Find where the given text appears and provide that cell's center as (X, Y) coordinate. 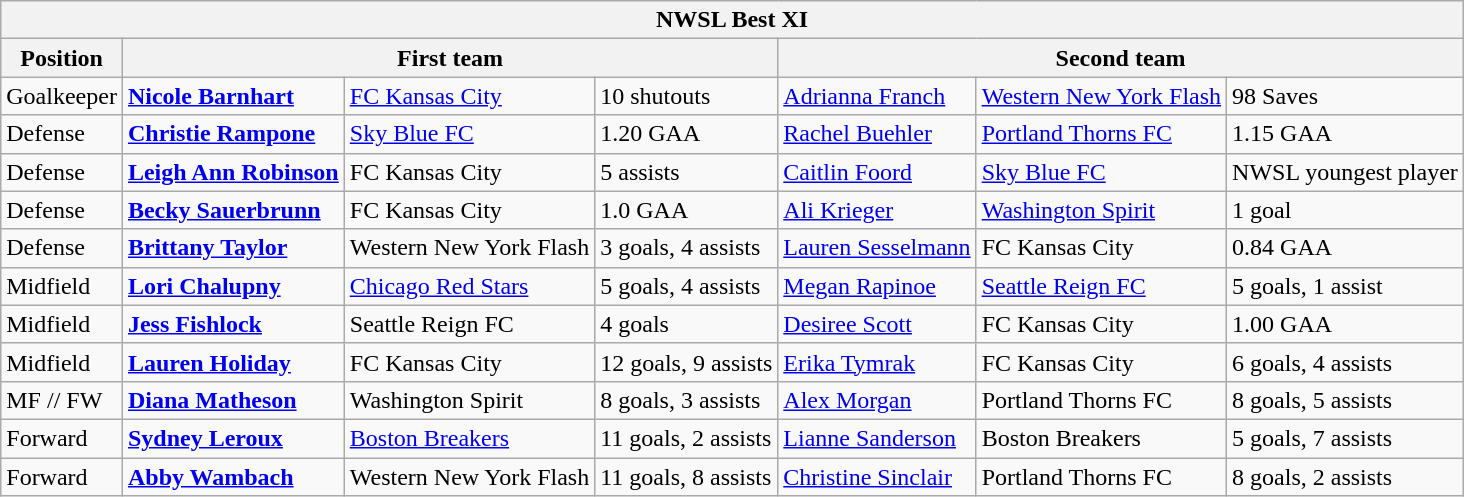
Sydney Leroux (233, 438)
1.0 GAA (686, 210)
Lauren Holiday (233, 362)
5 goals, 1 assist (1346, 286)
5 goals, 7 assists (1346, 438)
Abby Wambach (233, 477)
4 goals (686, 324)
Leigh Ann Robinson (233, 172)
Desiree Scott (877, 324)
1.00 GAA (1346, 324)
8 goals, 3 assists (686, 400)
Christie Rampone (233, 134)
1.20 GAA (686, 134)
10 shutouts (686, 96)
Ali Krieger (877, 210)
Christine Sinclair (877, 477)
Lori Chalupny (233, 286)
First team (450, 58)
Adrianna Franch (877, 96)
11 goals, 2 assists (686, 438)
1.15 GAA (1346, 134)
Alex Morgan (877, 400)
MF // FW (62, 400)
11 goals, 8 assists (686, 477)
Position (62, 58)
8 goals, 2 assists (1346, 477)
12 goals, 9 assists (686, 362)
Megan Rapinoe (877, 286)
Diana Matheson (233, 400)
5 goals, 4 assists (686, 286)
Rachel Buehler (877, 134)
Caitlin Foord (877, 172)
8 goals, 5 assists (1346, 400)
5 assists (686, 172)
Erika Tymrak (877, 362)
NWSL Best XI (732, 20)
98 Saves (1346, 96)
Lianne Sanderson (877, 438)
Nicole Barnhart (233, 96)
3 goals, 4 assists (686, 248)
Goalkeeper (62, 96)
Second team (1121, 58)
1 goal (1346, 210)
Lauren Sesselmann (877, 248)
Becky Sauerbrunn (233, 210)
Brittany Taylor (233, 248)
6 goals, 4 assists (1346, 362)
Chicago Red Stars (469, 286)
Jess Fishlock (233, 324)
NWSL youngest player (1346, 172)
0.84 GAA (1346, 248)
